Identify which cell holds the provided text, then report its [X, Y] central coordinate. 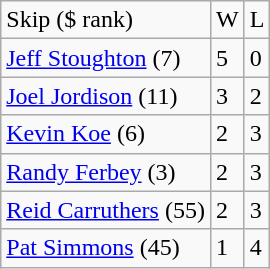
Joel Jordison (11) [106, 96]
Skip ($ rank) [106, 20]
1 [227, 248]
0 [257, 58]
W [227, 20]
Reid Carruthers (55) [106, 210]
Pat Simmons (45) [106, 248]
Randy Ferbey (3) [106, 172]
Kevin Koe (6) [106, 134]
4 [257, 248]
L [257, 20]
Jeff Stoughton (7) [106, 58]
5 [227, 58]
